Capture the cell that displays the provided text and extract its (X, Y) central coordinate. 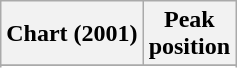
Peak position (189, 34)
Chart (2001) (72, 34)
